Detect which cell encompasses the target text, then output its (x, y) center coordinate. 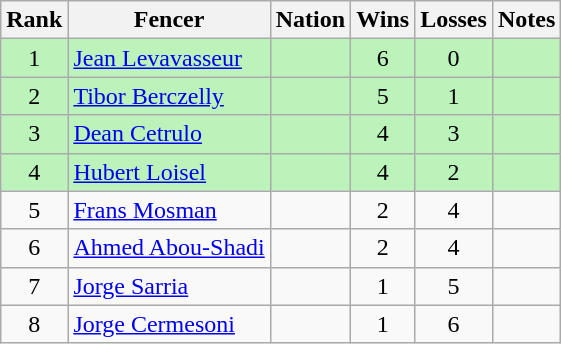
7 (34, 286)
Jean Levavasseur (169, 58)
Ahmed Abou-Shadi (169, 248)
Fencer (169, 20)
Nation (310, 20)
Losses (454, 20)
Hubert Loisel (169, 172)
8 (34, 324)
Jorge Sarria (169, 286)
Frans Mosman (169, 210)
Tibor Berczelly (169, 96)
0 (454, 58)
Jorge Cermesoni (169, 324)
Notes (526, 20)
Rank (34, 20)
Dean Cetrulo (169, 134)
Wins (383, 20)
